Return (x, y) of the center of cell containing provided text 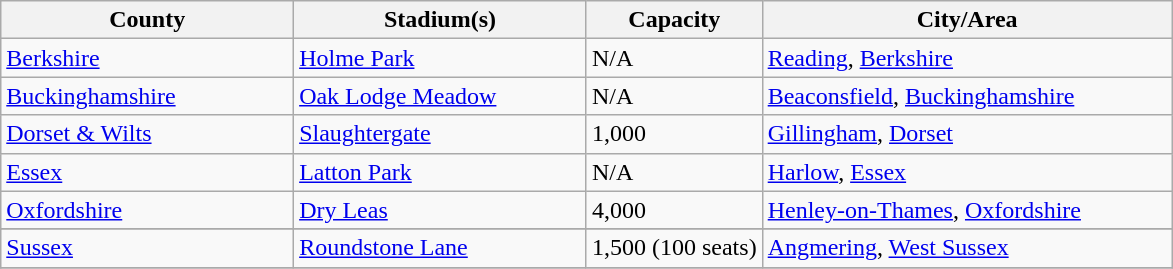
4,000 (674, 210)
Buckinghamshire (148, 96)
Holme Park (440, 58)
Oxfordshire (148, 210)
Angmering, West Sussex (967, 248)
Slaughtergate (440, 134)
Dorset & Wilts (148, 134)
Beaconsfield, Buckinghamshire (967, 96)
Henley-on-Thames, Oxfordshire (967, 210)
Harlow, Essex (967, 172)
Dry Leas (440, 210)
1,000 (674, 134)
Sussex (148, 248)
City/Area (967, 20)
Roundstone Lane (440, 248)
County (148, 20)
Latton Park (440, 172)
Berkshire (148, 58)
Essex (148, 172)
Gillingham, Dorset (967, 134)
1,500 (100 seats) (674, 248)
Reading, Berkshire (967, 58)
Stadium(s) (440, 20)
Oak Lodge Meadow (440, 96)
Capacity (674, 20)
